Find where the given text appears and provide that cell's center as (x, y) coordinate. 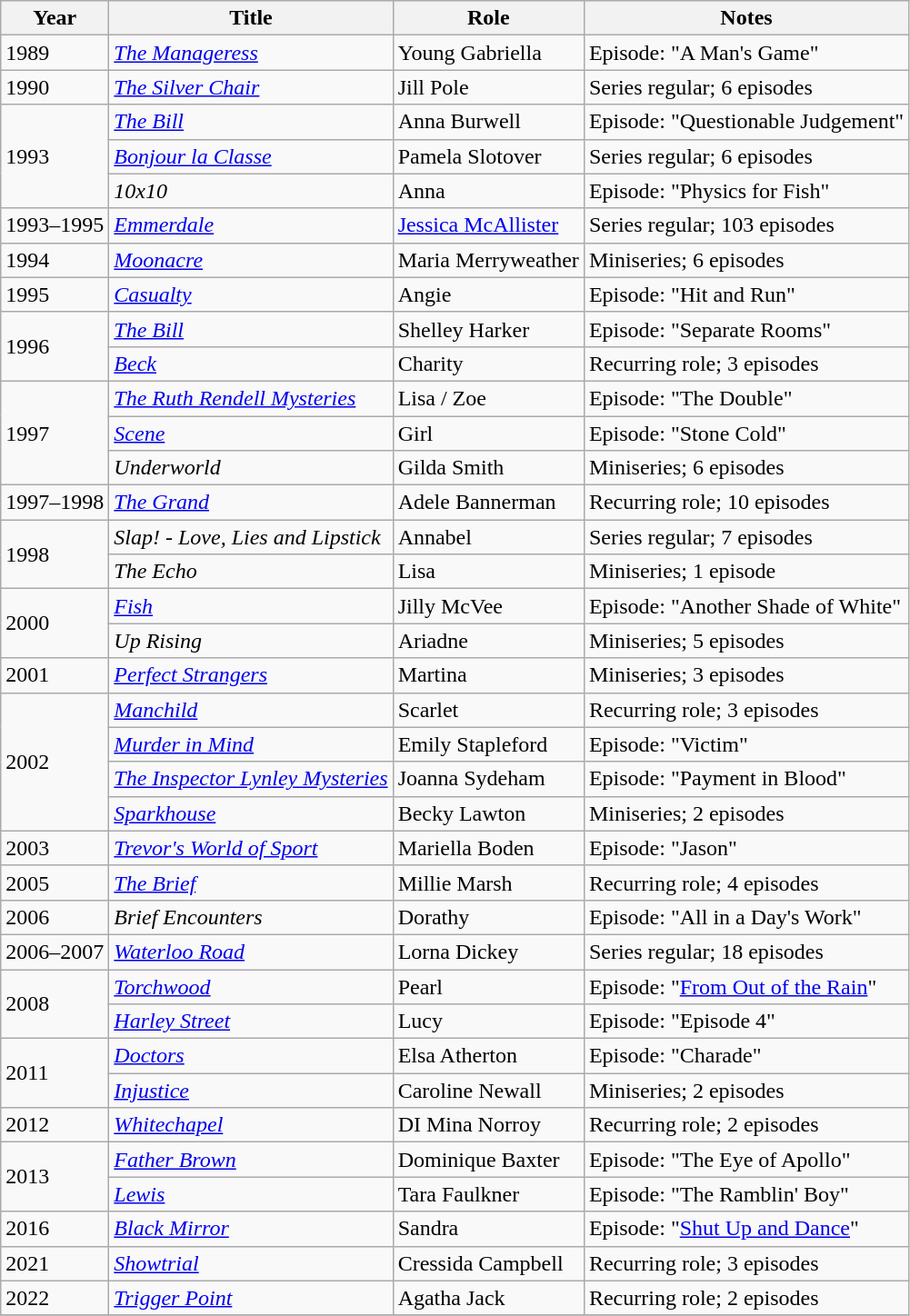
Caroline Newall (488, 1091)
Series regular; 103 episodes (745, 225)
Showtrial (251, 1263)
10x10 (251, 191)
Episode: "Questionable Judgement" (745, 122)
1997–1998 (55, 503)
Up Rising (251, 641)
Lorna Dickey (488, 952)
1994 (55, 260)
Charity (488, 364)
Episode: "Victim" (745, 744)
1993 (55, 156)
1996 (55, 346)
Casualty (251, 294)
Episode: "The Double" (745, 398)
Mariella Boden (488, 848)
Miniseries; 1 episode (745, 572)
2002 (55, 762)
Annabel (488, 537)
1989 (55, 53)
Brief Encounters (251, 917)
Maria Merryweather (488, 260)
DI Mina Norroy (488, 1125)
Episode: "Charade" (745, 1056)
Episode: "Jason" (745, 848)
Lucy (488, 1022)
Emmerdale (251, 225)
Angie (488, 294)
Tara Faulkner (488, 1194)
Shelley Harker (488, 329)
Doctors (251, 1056)
1997 (55, 433)
Ariadne (488, 641)
Scarlet (488, 710)
2011 (55, 1073)
Series regular; 18 episodes (745, 952)
2006 (55, 917)
Recurring role; 4 episodes (745, 882)
Episode: "Hit and Run" (745, 294)
Father Brown (251, 1160)
Agatha Jack (488, 1298)
Gilda Smith (488, 468)
Slap! - Love, Lies and Lipstick (251, 537)
The Inspector Lynley Mysteries (251, 779)
Episode: "Episode 4" (745, 1022)
Episode: "All in a Day's Work" (745, 917)
Title (251, 18)
Whitechapel (251, 1125)
Episode: "A Man's Game" (745, 53)
The Ruth Rendell Mysteries (251, 398)
Recurring role; 10 episodes (745, 503)
1995 (55, 294)
2008 (55, 1003)
Episode: "Shut Up and Dance" (745, 1229)
Scene (251, 434)
Harley Street (251, 1022)
Anna (488, 191)
Lisa / Zoe (488, 398)
Dominique Baxter (488, 1160)
Sparkhouse (251, 813)
Trigger Point (251, 1298)
2013 (55, 1177)
Episode: "Another Shade of White" (745, 606)
The Grand (251, 503)
Waterloo Road (251, 952)
Moonacre (251, 260)
Underworld (251, 468)
Cressida Campbell (488, 1263)
Emily Stapleford (488, 744)
2021 (55, 1263)
Martina (488, 675)
Bonjour la Classe (251, 156)
Episode: "Stone Cold" (745, 434)
Anna Burwell (488, 122)
Episode: "Physics for Fish" (745, 191)
Torchwood (251, 986)
Episode: "Payment in Blood" (745, 779)
The Manageress (251, 53)
Beck (251, 364)
Miniseries; 3 episodes (745, 675)
Adele Bannerman (488, 503)
The Silver Chair (251, 87)
2006–2007 (55, 952)
Manchild (251, 710)
Lewis (251, 1194)
1998 (55, 554)
Joanna Sydeham (488, 779)
Perfect Strangers (251, 675)
Jilly McVee (488, 606)
Year (55, 18)
Miniseries; 5 episodes (745, 641)
2001 (55, 675)
Dorathy (488, 917)
The Echo (251, 572)
Becky Lawton (488, 813)
Black Mirror (251, 1229)
1990 (55, 87)
2003 (55, 848)
2022 (55, 1298)
Fish (251, 606)
Episode: "From Out of the Rain" (745, 986)
Pamela Slotover (488, 156)
Trevor's World of Sport (251, 848)
Pearl (488, 986)
Elsa Atherton (488, 1056)
Young Gabriella (488, 53)
2016 (55, 1229)
Murder in Mind (251, 744)
Role (488, 18)
1993–1995 (55, 225)
Notes (745, 18)
Lisa (488, 572)
2012 (55, 1125)
2000 (55, 623)
Jill Pole (488, 87)
Millie Marsh (488, 882)
Series regular; 7 episodes (745, 537)
Injustice (251, 1091)
Episode: "Separate Rooms" (745, 329)
Sandra (488, 1229)
The Brief (251, 882)
Episode: "The Ramblin' Boy" (745, 1194)
Girl (488, 434)
2005 (55, 882)
Jessica McAllister (488, 225)
Episode: "The Eye of Apollo" (745, 1160)
